Determine the (x, y) coordinate at the center of the cell enclosing the given text.  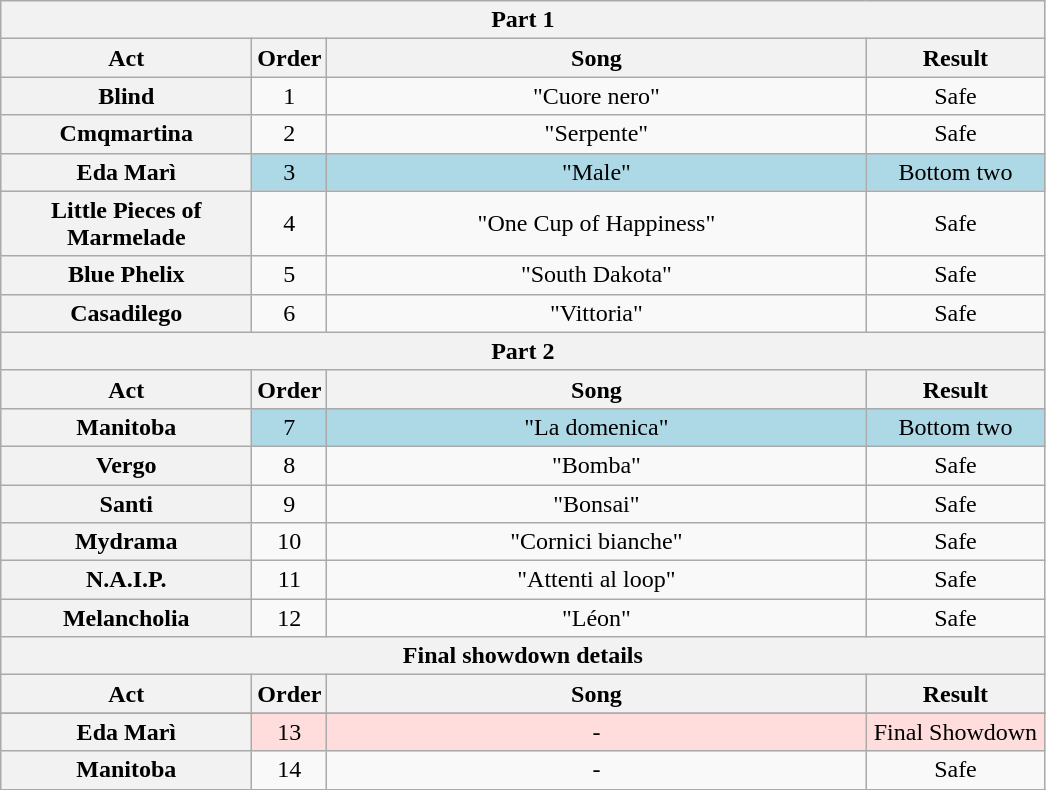
"Léon" (596, 618)
10 (290, 542)
"Male" (596, 172)
Part 1 (523, 20)
9 (290, 503)
11 (290, 580)
Blue Phelix (126, 275)
Vergo (126, 465)
12 (290, 618)
4 (290, 224)
"La domenica" (596, 427)
"One Cup of Happiness" (596, 224)
Cmqmartina (126, 134)
8 (290, 465)
13 (290, 732)
"Attenti al loop" (596, 580)
Final Showdown (956, 732)
Santi (126, 503)
N.A.I.P. (126, 580)
"South Dakota" (596, 275)
14 (290, 770)
"Bonsai" (596, 503)
Casadilego (126, 313)
Final showdown details (523, 656)
"Cuore nero" (596, 96)
Mydrama (126, 542)
Part 2 (523, 351)
"Serpente" (596, 134)
6 (290, 313)
5 (290, 275)
3 (290, 172)
Little Pieces of Marmelade (126, 224)
Melancholia (126, 618)
"Vittoria" (596, 313)
2 (290, 134)
"Cornici bianche" (596, 542)
Blind (126, 96)
7 (290, 427)
"Bomba" (596, 465)
1 (290, 96)
